Detect which cell encompasses the target text, then output its (X, Y) center coordinate. 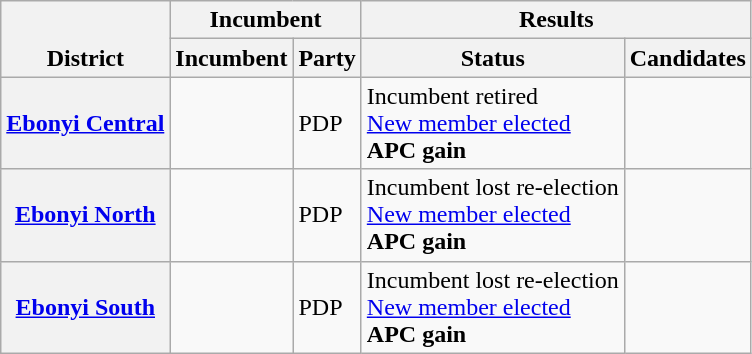
Incumbent retiredNew member electedAPC gain (492, 123)
Ebonyi South (86, 307)
Candidates (688, 58)
Party (327, 58)
Results (556, 20)
District (86, 39)
Status (492, 58)
Ebonyi North (86, 215)
Ebonyi Central (86, 123)
